From the cell containing the given text, extract its center point as (X, Y) coordinate. 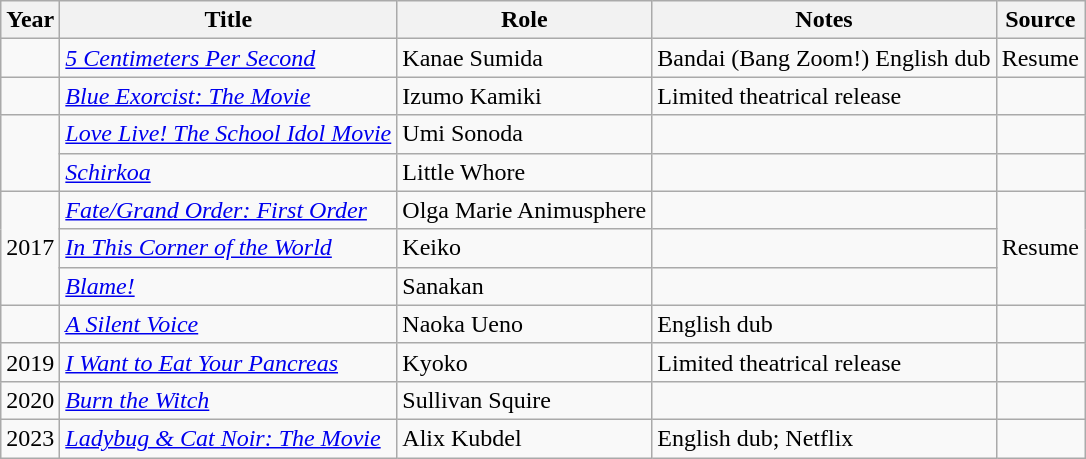
Naoka Ueno (524, 324)
I Want to Eat Your Pancreas (228, 362)
A Silent Voice (228, 324)
Burn the Witch (228, 400)
Keiko (524, 248)
Title (228, 20)
Kanae Sumida (524, 58)
English dub; Netflix (824, 438)
English dub (824, 324)
Fate/Grand Order: First Order (228, 210)
Love Live! The School Idol Movie (228, 134)
Blue Exorcist: The Movie (228, 96)
Little Whore (524, 172)
Izumo Kamiki (524, 96)
Schirkoa (228, 172)
Blame! (228, 286)
2023 (30, 438)
Role (524, 20)
2019 (30, 362)
Kyoko (524, 362)
Sullivan Squire (524, 400)
Olga Marie Animusphere (524, 210)
Alix Kubdel (524, 438)
Source (1040, 20)
Ladybug & Cat Noir: The Movie (228, 438)
Notes (824, 20)
Sanakan (524, 286)
Umi Sonoda (524, 134)
Bandai (Bang Zoom!) English dub (824, 58)
In This Corner of the World (228, 248)
Year (30, 20)
5 Centimeters Per Second (228, 58)
2020 (30, 400)
2017 (30, 248)
